Return [X, Y] of the center of cell containing provided text 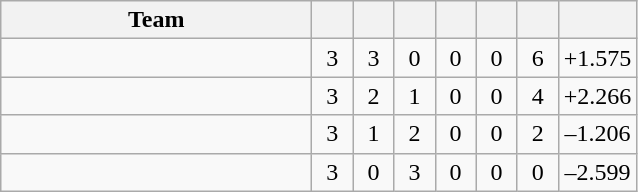
+2.266 [598, 96]
+1.575 [598, 58]
–1.206 [598, 134]
6 [538, 58]
–2.599 [598, 172]
Team [156, 20]
4 [538, 96]
